Output the (X, Y) coordinate of the center of the cell containing the given text.  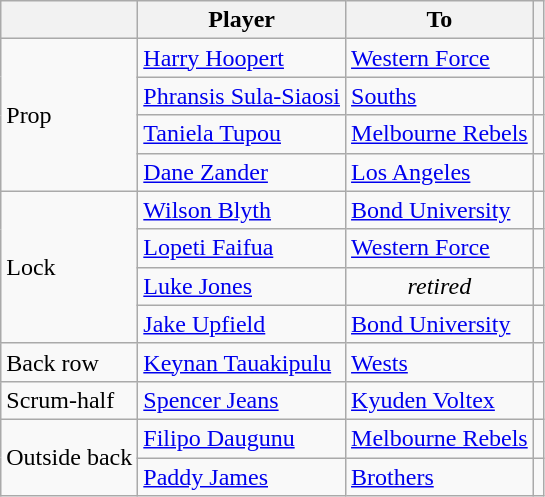
Player (242, 20)
Jake Upfield (242, 324)
Harry Hoopert (242, 58)
Lopeti Faifua (242, 248)
Souths (440, 96)
Back row (70, 362)
Taniela Tupou (242, 134)
retired (440, 286)
Wests (440, 362)
Keynan Tauakipulu (242, 362)
Wilson Blyth (242, 210)
Outside back (70, 457)
To (440, 20)
Scrum-half (70, 400)
Paddy James (242, 477)
Prop (70, 115)
Lock (70, 267)
Phransis Sula-Siaosi (242, 96)
Kyuden Voltex (440, 400)
Spencer Jeans (242, 400)
Los Angeles (440, 172)
Dane Zander (242, 172)
Filipo Daugunu (242, 438)
Brothers (440, 477)
Luke Jones (242, 286)
